Output the [x, y] coordinate of the center of the cell containing the given text.  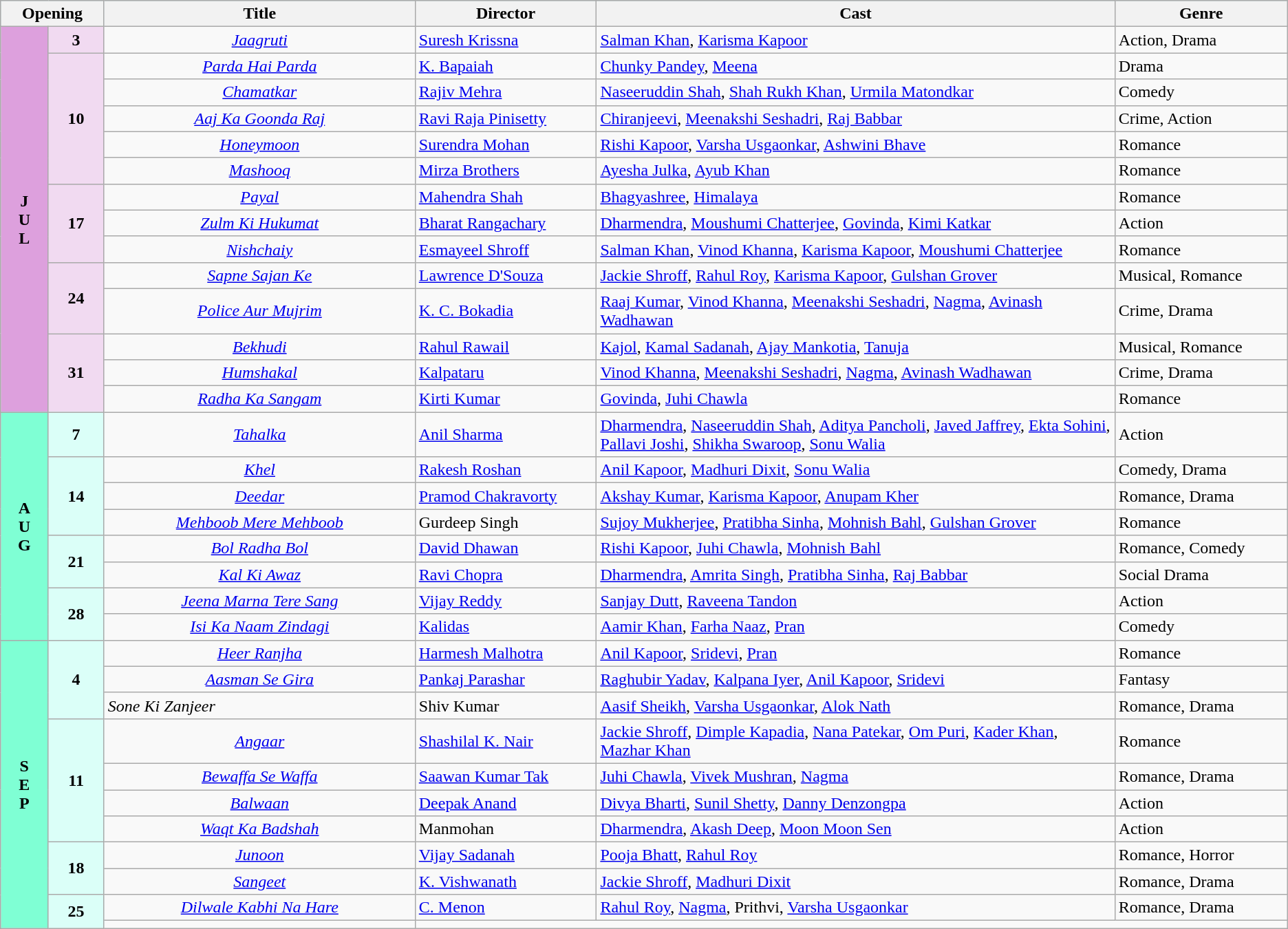
Jeena Marna Tere Sang [259, 601]
Divya Bharti, Sunil Shetty, Danny Denzongpa [856, 803]
Mahendra Shah [506, 197]
Zulm Ki Hukumat [259, 223]
Mehboob Mere Mehboob [259, 522]
Bharat Rangachary [506, 223]
24 [76, 297]
Salman Khan, Vinod Khanna, Karisma Kapoor, Moushumi Chatterjee [856, 249]
Sujoy Mukherjee, Pratibha Sinha, Mohnish Bahl, Gulshan Grover [856, 522]
Sanjay Dutt, Raveena Tandon [856, 601]
Suresh Krissna [506, 40]
Lawrence D'Souza [506, 275]
Kalidas [506, 627]
Gurdeep Singh [506, 522]
Anil Kapoor, Madhuri Dixit, Sonu Walia [856, 470]
Kirti Kumar [506, 399]
Chamatkar [259, 92]
Bewaffa Se Waffa [259, 776]
Aaj Ka Goonda Raj [259, 118]
Shashilal K. Nair [506, 740]
Mashooq [259, 171]
Junoon [259, 855]
Govinda, Juhi Chawla [856, 399]
Social Drama [1201, 575]
Romance, Horror [1201, 855]
Genre [1201, 14]
Cast [856, 14]
Chiranjeevi, Meenakshi Seshadri, Raj Babbar [856, 118]
Dharmendra, Naseeruddin Shah, Aditya Pancholi, Javed Jaffrey, Ekta Sohini, Pallavi Joshi, Shikha Swaroop, Sonu Walia [856, 435]
David Dhawan [506, 548]
Parda Hai Parda [259, 66]
Angaar [259, 740]
21 [76, 562]
14 [76, 496]
Khel [259, 470]
Radha Ka Sangam [259, 399]
Comedy, Drama [1201, 470]
Tahalka [259, 435]
Balwaan [259, 803]
C. Menon [506, 908]
Anil Sharma [506, 435]
Humshakal [259, 373]
Rishi Kapoor, Varsha Usgaonkar, Ashwini Bhave [856, 145]
Chunky Pandey, Meena [856, 66]
Juhi Chawla, Vivek Mushran, Nagma [856, 776]
AUG [25, 526]
Esmayeel Shroff [506, 249]
17 [76, 223]
Bekhudi [259, 346]
Isi Ka Naam Zindagi [259, 627]
Jackie Shroff, Dimple Kapadia, Nana Patekar, Om Puri, Kader Khan, Mazhar Khan [856, 740]
25 [76, 911]
Rajiv Mehra [506, 92]
Nishchaiy [259, 249]
Raaj Kumar, Vinod Khanna, Meenakshi Seshadri, Nagma, Avinash Wadhawan [856, 311]
Saawan Kumar Tak [506, 776]
Sangeet [259, 882]
3 [76, 40]
Akshay Kumar, Karisma Kapoor, Anupam Kher [856, 496]
10 [76, 118]
Title [259, 14]
JUL [25, 220]
Harmesh Malhotra [506, 653]
Deedar [259, 496]
Manmohan [506, 829]
Bol Radha Bol [259, 548]
SEP [25, 784]
Crime, Action [1201, 118]
Sone Ki Zanjeer [259, 705]
Sapne Sajan Ke [259, 275]
Drama [1201, 66]
Kalpataru [506, 373]
Dharmendra, Akash Deep, Moon Moon Sen [856, 829]
Police Aur Mujrim [259, 311]
Anil Kapoor, Sridevi, Pran [856, 653]
Rahul Roy, Nagma, Prithvi, Varsha Usgaonkar [856, 908]
Fantasy [1201, 679]
Jackie Shroff, Madhuri Dixit [856, 882]
K. Bapaiah [506, 66]
Rakesh Roshan [506, 470]
Mirza Brothers [506, 171]
Shiv Kumar [506, 705]
Kal Ki Awaz [259, 575]
Opening [52, 14]
Bhagyashree, Himalaya [856, 197]
K. Vishwanath [506, 882]
Deepak Anand [506, 803]
4 [76, 679]
Honeymoon [259, 145]
Pooja Bhatt, Rahul Roy [856, 855]
Ayesha Julka, Ayub Khan [856, 171]
Heer Ranjha [259, 653]
Aasif Sheikh, Varsha Usgaonkar, Alok Nath [856, 705]
Waqt Ka Badshah [259, 829]
Ravi Chopra [506, 575]
Aasman Se Gira [259, 679]
Vijay Sadanah [506, 855]
Rishi Kapoor, Juhi Chawla, Mohnish Bahl [856, 548]
Payal [259, 197]
Surendra Mohan [506, 145]
Dharmendra, Amrita Singh, Pratibha Sinha, Raj Babbar [856, 575]
K. C. Bokadia [506, 311]
Director [506, 14]
Pankaj Parashar [506, 679]
Kajol, Kamal Sadanah, Ajay Mankotia, Tanuja [856, 346]
Dharmendra, Moushumi Chatterjee, Govinda, Kimi Katkar [856, 223]
Raghubir Yadav, Kalpana Iyer, Anil Kapoor, Sridevi [856, 679]
7 [76, 435]
Naseeruddin Shah, Shah Rukh Khan, Urmila Matondkar [856, 92]
Rahul Rawail [506, 346]
Pramod Chakravorty [506, 496]
Jackie Shroff, Rahul Roy, Karisma Kapoor, Gulshan Grover [856, 275]
Romance, Comedy [1201, 548]
Action, Drama [1201, 40]
18 [76, 868]
Dilwale Kabhi Na Hare [259, 908]
Salman Khan, Karisma Kapoor [856, 40]
Vinod Khanna, Meenakshi Seshadri, Nagma, Avinash Wadhawan [856, 373]
Vijay Reddy [506, 601]
Aamir Khan, Farha Naaz, Pran [856, 627]
28 [76, 614]
31 [76, 372]
Ravi Raja Pinisetty [506, 118]
11 [76, 780]
Jaagruti [259, 40]
